From the cell containing the given text, extract its center point as [X, Y] coordinate. 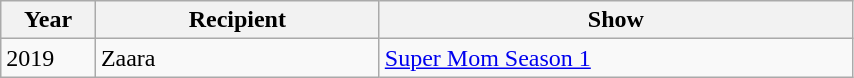
Super Mom Season 1 [616, 58]
2019 [48, 58]
Show [616, 20]
Zaara [237, 58]
Recipient [237, 20]
Year [48, 20]
